For the text-containing cell, return its midpoint in (x, y) coordinate format. 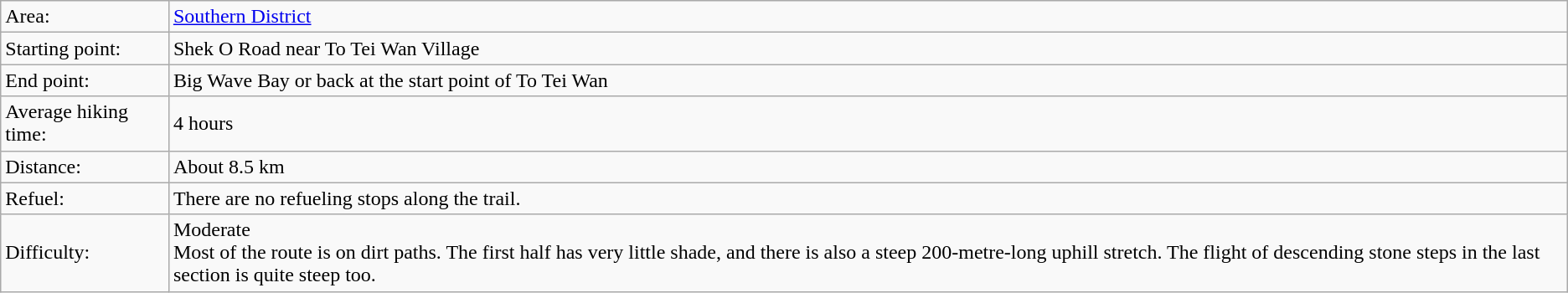
Big Wave Bay or back at the start point of To Tei Wan (868, 80)
4 hours (868, 124)
End point: (85, 80)
There are no refueling stops along the trail. (868, 198)
Starting point: (85, 49)
About 8.5 km (868, 167)
Southern District (868, 17)
Refuel: (85, 198)
Shek O Road near To Tei Wan Village (868, 49)
Average hiking time: (85, 124)
Area: (85, 17)
Distance: (85, 167)
Difficulty: (85, 253)
